From the cell containing the given text, extract its center point as (x, y) coordinate. 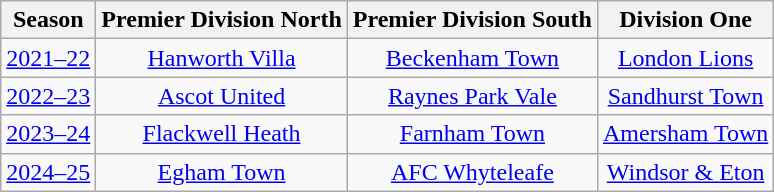
London Lions (685, 58)
Premier Division North (222, 20)
Flackwell Heath (222, 134)
Premier Division South (472, 20)
Ascot United (222, 96)
2021–22 (48, 58)
2024–25 (48, 172)
Farnham Town (472, 134)
Amersham Town (685, 134)
2023–24 (48, 134)
Windsor & Eton (685, 172)
Sandhurst Town (685, 96)
Beckenham Town (472, 58)
Egham Town (222, 172)
AFC Whyteleafe (472, 172)
Raynes Park Vale (472, 96)
Division One (685, 20)
Season (48, 20)
2022–23 (48, 96)
Hanworth Villa (222, 58)
